Output the [x, y] coordinate of the center of the cell containing the given text.  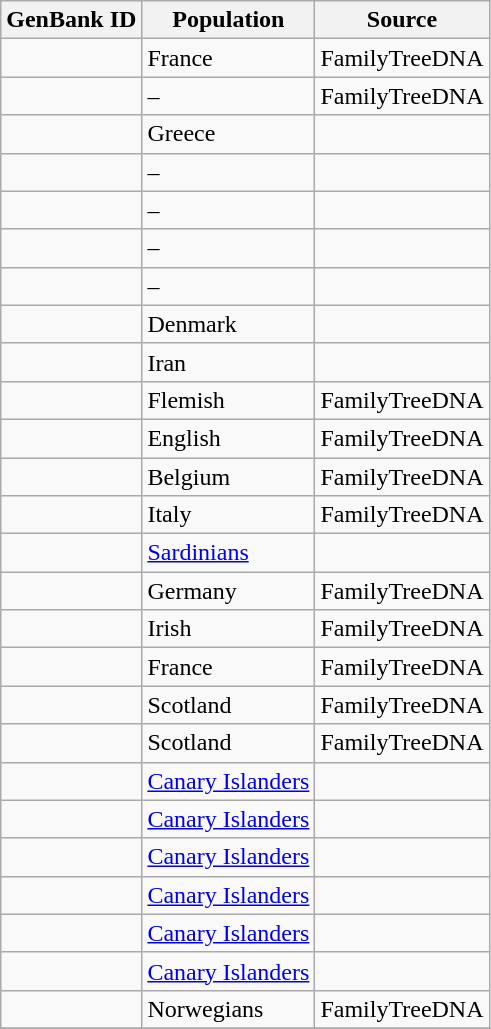
Source [402, 20]
Italy [228, 515]
Flemish [228, 400]
Population [228, 20]
Irish [228, 629]
Iran [228, 362]
Greece [228, 134]
English [228, 438]
GenBank ID [72, 20]
Germany [228, 591]
Denmark [228, 324]
Sardinians [228, 553]
Belgium [228, 477]
Norwegians [228, 1009]
